Pinpoint the cell where the given text exists, returning its (X, Y) midpoint coordinate. 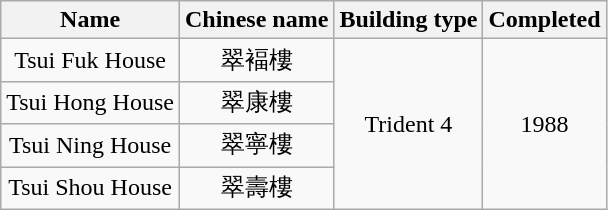
翠褔樓 (256, 60)
翠寧樓 (256, 146)
翠壽樓 (256, 188)
Tsui Shou House (90, 188)
Name (90, 20)
Building type (408, 20)
Tsui Hong House (90, 102)
Completed (544, 20)
Tsui Ning House (90, 146)
翠康樓 (256, 102)
Tsui Fuk House (90, 60)
Trident 4 (408, 124)
1988 (544, 124)
Chinese name (256, 20)
